Extract the [X, Y] coordinate from the center of the cell holding the provided text.  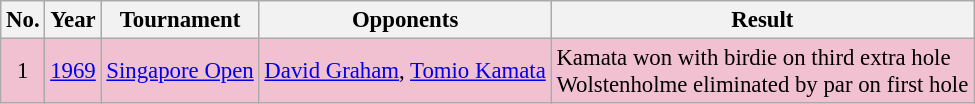
Opponents [405, 20]
David Graham, Tomio Kamata [405, 72]
Kamata won with birdie on third extra holeWolstenholme eliminated by par on first hole [762, 72]
Singapore Open [180, 72]
Result [762, 20]
1969 [73, 72]
Year [73, 20]
1 [23, 72]
Tournament [180, 20]
No. [23, 20]
